Search for the cell housing the specified text and yield its (X, Y) center coordinate. 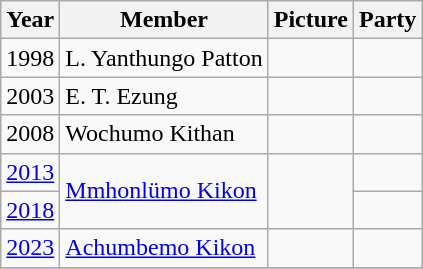
Achumbemo Kikon (164, 248)
Member (164, 20)
2008 (30, 134)
L. Yanthungo Patton (164, 58)
Mmhonlümo Kikon (164, 191)
Picture (310, 20)
2003 (30, 96)
Party (388, 20)
Wochumo Kithan (164, 134)
2013 (30, 172)
E. T. Ezung (164, 96)
2018 (30, 210)
2023 (30, 248)
1998 (30, 58)
Year (30, 20)
